Scan for the cell matching the given text and deliver its (x, y) coordinate at center. 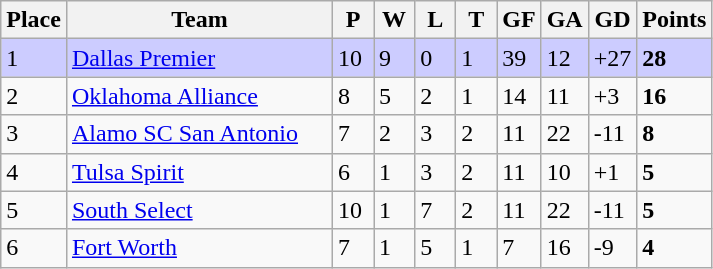
14 (519, 96)
9 (394, 58)
W (394, 20)
P (354, 20)
+3 (612, 96)
GF (519, 20)
Fort Worth (199, 248)
Oklahoma Alliance (199, 96)
South Select (199, 210)
+1 (612, 172)
28 (674, 58)
Tulsa Spirit (199, 172)
+27 (612, 58)
GA (564, 20)
Place (34, 20)
-9 (612, 248)
12 (564, 58)
L (436, 20)
39 (519, 58)
Points (674, 20)
GD (612, 20)
Team (199, 20)
0 (436, 58)
Dallas Premier (199, 58)
Alamo SC San Antonio (199, 134)
T (476, 20)
